Return the [X, Y] coordinate for the center point of the cell that contains the specified text.  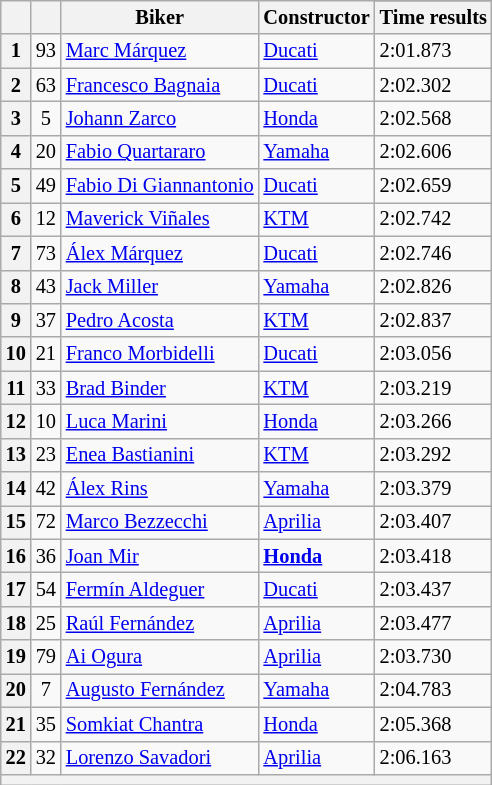
Johann Zarco [160, 118]
9 [16, 320]
23 [46, 455]
43 [46, 287]
2:05.368 [434, 724]
2:03.418 [434, 556]
2:06.163 [434, 758]
42 [46, 489]
2:03.219 [434, 388]
Raúl Fernández [160, 623]
36 [46, 556]
93 [46, 51]
2:03.266 [434, 421]
2:03.730 [434, 657]
2:03.379 [434, 489]
4 [16, 152]
2:02.302 [434, 85]
2:02.826 [434, 287]
32 [46, 758]
73 [46, 253]
Brad Binder [160, 388]
14 [16, 489]
13 [16, 455]
2:03.437 [434, 589]
Biker [160, 17]
Time results [434, 17]
Enea Bastianini [160, 455]
16 [16, 556]
63 [46, 85]
Álex Rins [160, 489]
37 [46, 320]
2:03.407 [434, 522]
54 [46, 589]
Luca Marini [160, 421]
Maverick Viñales [160, 219]
19 [16, 657]
2:03.056 [434, 354]
2:02.659 [434, 186]
Marc Márquez [160, 51]
49 [46, 186]
17 [16, 589]
35 [46, 724]
2 [16, 85]
2:02.837 [434, 320]
2:03.292 [434, 455]
Augusto Fernández [160, 690]
Ai Ogura [160, 657]
Francesco Bagnaia [160, 85]
Somkiat Chantra [160, 724]
2:02.606 [434, 152]
Fabio Di Giannantonio [160, 186]
Lorenzo Savadori [160, 758]
2:04.783 [434, 690]
6 [16, 219]
2:01.873 [434, 51]
Jack Miller [160, 287]
18 [16, 623]
Constructor [317, 17]
2:02.742 [434, 219]
2:02.568 [434, 118]
79 [46, 657]
2:02.746 [434, 253]
25 [46, 623]
Álex Márquez [160, 253]
Fabio Quartararo [160, 152]
33 [46, 388]
Marco Bezzecchi [160, 522]
Fermín Aldeguer [160, 589]
11 [16, 388]
15 [16, 522]
1 [16, 51]
Franco Morbidelli [160, 354]
3 [16, 118]
72 [46, 522]
2:03.477 [434, 623]
Pedro Acosta [160, 320]
8 [16, 287]
Joan Mir [160, 556]
22 [16, 758]
